Find where the given text appears and provide that cell's center as (X, Y) coordinate. 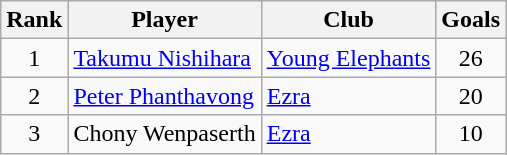
10 (471, 134)
26 (471, 58)
Rank (34, 20)
Club (348, 20)
2 (34, 96)
Player (164, 20)
1 (34, 58)
Takumu Nishihara (164, 58)
Peter Phanthavong (164, 96)
Young Elephants (348, 58)
Chony Wenpaserth (164, 134)
3 (34, 134)
Goals (471, 20)
20 (471, 96)
